Find where the given text appears and provide that cell's center as [x, y] coordinate. 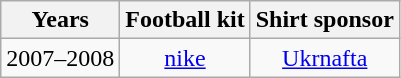
Ukrnafta [324, 58]
Years [60, 20]
2007–2008 [60, 58]
Football kit [185, 20]
Shirt sponsor [324, 20]
nike [185, 58]
